Provide the (X, Y) coordinate of the cell's center where the given text is located.  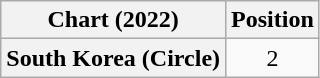
South Korea (Circle) (114, 58)
Position (273, 20)
2 (273, 58)
Chart (2022) (114, 20)
